Locate the cell with the specified text and output its [x, y] center coordinate. 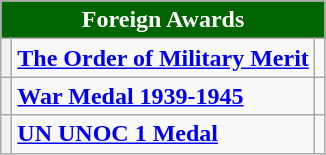
War Medal 1939-1945 [164, 96]
UN UNOC 1 Medal [164, 134]
Foreign Awards [164, 20]
The Order of Military Merit [164, 58]
